Pinpoint the cell where the given text exists, returning its (x, y) midpoint coordinate. 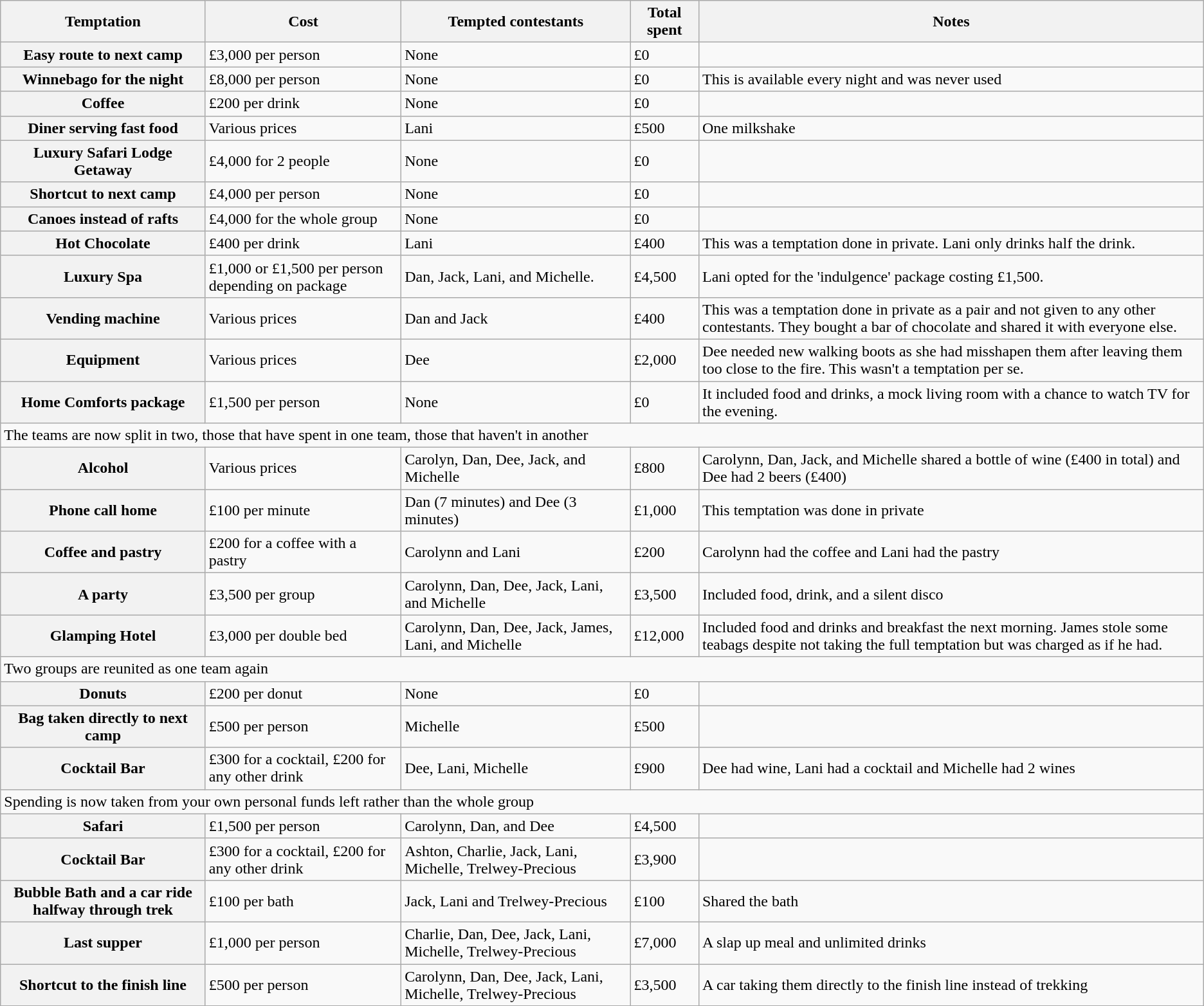
Luxury Spa (103, 277)
Total spent (664, 22)
£3,500 per group (303, 594)
Carolynn, Dan, Dee, Jack, Lani, Michelle, Trelwey-Precious (516, 984)
Last supper (103, 943)
Dee needed new walking boots as she had misshapen them after leaving them too close to the fire. This wasn't a temptation per se. (951, 360)
The teams are now split in two, those that have spent in one team, those that haven't in another (602, 435)
£100 (664, 901)
Winnebago for the night (103, 79)
Dan and Jack (516, 318)
£800 (664, 468)
Coffee (103, 104)
Dan, Jack, Lani, and Michelle. (516, 277)
This is available every night and was never used (951, 79)
£400 per drink (303, 243)
This was a temptation done in private. Lani only drinks half the drink. (951, 243)
Lani opted for the 'indulgence' package costing £1,500. (951, 277)
A party (103, 594)
£1,000 or £1,500 per person depending on package (303, 277)
Carolynn, Dan, Dee, Jack, James, Lani, and Michelle (516, 636)
Ashton, Charlie, Jack, Lani, Michelle, Trelwey-Precious (516, 859)
Alcohol (103, 468)
£200 for a coffee with a pastry (303, 552)
Temptation (103, 22)
Home Comforts package (103, 401)
£1,000 per person (303, 943)
£4,000 for 2 people (303, 161)
£100 per bath (303, 901)
Two groups are reunited as one team again (602, 669)
Shortcut to next camp (103, 194)
Canoes instead of rafts (103, 219)
Vending machine (103, 318)
£200 (664, 552)
Hot Chocolate (103, 243)
Tempted contestants (516, 22)
£900 (664, 768)
£4,000 per person (303, 194)
£1,000 (664, 511)
£12,000 (664, 636)
Glamping Hotel (103, 636)
Carolynn, Dan, and Dee (516, 826)
Carolyn, Dan, Dee, Jack, and Michelle (516, 468)
Shared the bath (951, 901)
£4,000 for the whole group (303, 219)
Bubble Bath and a car ride halfway through trek (103, 901)
One milkshake (951, 128)
Charlie, Dan, Dee, Jack, Lani, Michelle, Trelwey-Precious (516, 943)
Dee had wine, Lani had a cocktail and Michelle had 2 wines (951, 768)
£100 per minute (303, 511)
Notes (951, 22)
Carolynn, Dan, Jack, and Michelle shared a bottle of wine (£400 in total) and Dee had 2 beers (£400) (951, 468)
£7,000 (664, 943)
£8,000 per person (303, 79)
Jack, Lani and Trelwey-Precious (516, 901)
Dee (516, 360)
Equipment (103, 360)
£3,000 per person (303, 55)
Carolynn had the coffee and Lani had the pastry (951, 552)
£200 per donut (303, 693)
Cost (303, 22)
Luxury Safari Lodge Getaway (103, 161)
It included food and drinks, a mock living room with a chance to watch TV for the evening. (951, 401)
Spending is now taken from your own personal funds left rather than the whole group (602, 801)
Dee, Lani, Michelle (516, 768)
£3,000 per double bed (303, 636)
Carolynn and Lani (516, 552)
£200 per drink (303, 104)
Coffee and pastry (103, 552)
Safari (103, 826)
£3,900 (664, 859)
Carolynn, Dan, Dee, Jack, Lani, and Michelle (516, 594)
Shortcut to the finish line (103, 984)
Easy route to next camp (103, 55)
Phone call home (103, 511)
This temptation was done in private (951, 511)
Dan (7 minutes) and Dee (3 minutes) (516, 511)
Diner serving fast food (103, 128)
Included food, drink, and a silent disco (951, 594)
A car taking them directly to the finish line instead of trekking (951, 984)
Bag taken directly to next camp (103, 727)
Donuts (103, 693)
Michelle (516, 727)
A slap up meal and unlimited drinks (951, 943)
£2,000 (664, 360)
